Detect which cell encompasses the target text, then output its [x, y] center coordinate. 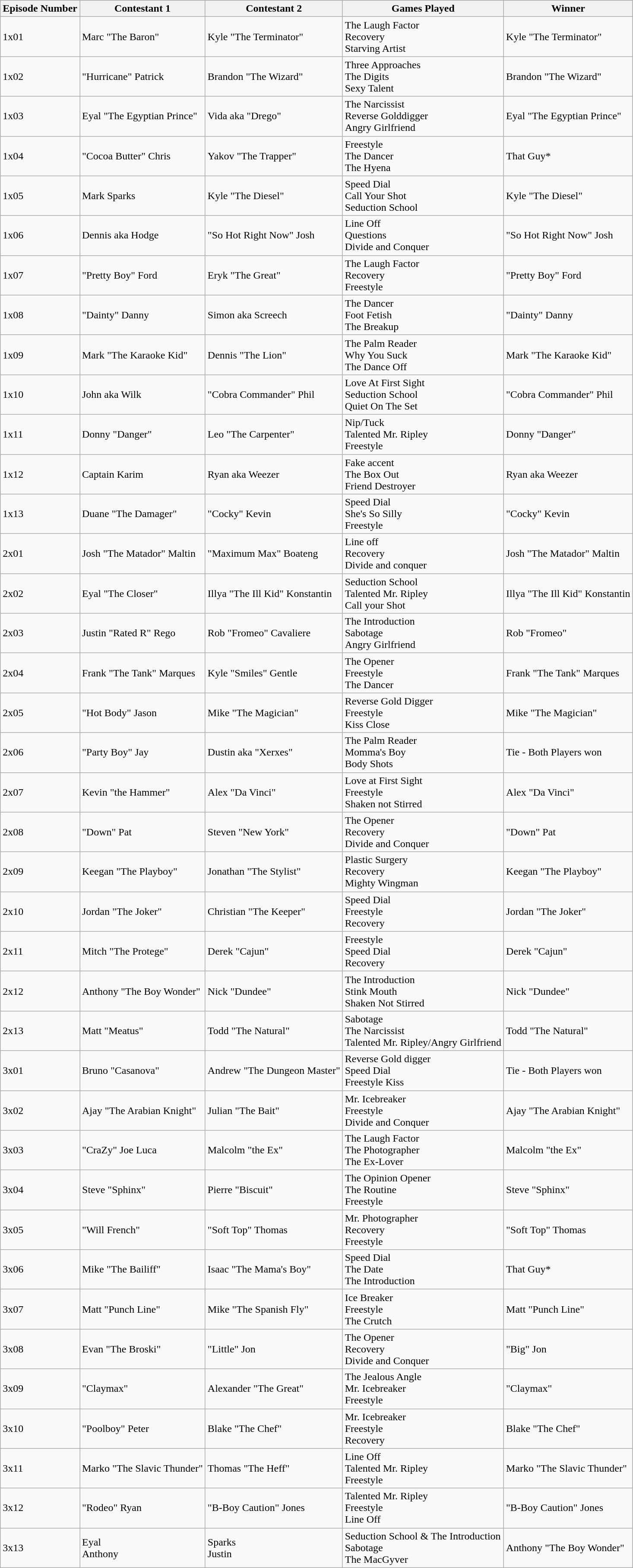
"Hurricane" Patrick [142, 76]
"Will French" [142, 1230]
Fake accentThe Box OutFriend Destroyer [423, 474]
Mr. Icebreaker Freestyle Recovery [423, 1428]
Mitch "The Protege" [142, 951]
Sabotage The Narcissist Talented Mr. Ripley/Angry Girlfriend [423, 1031]
1x06 [40, 235]
Seduction School Talented Mr. Ripley Call your Shot [423, 594]
"CraZy" Joe Luca [142, 1150]
Mike "The Bailiff" [142, 1270]
Julian "The Bait" [274, 1110]
2x01 [40, 554]
Duane "The Damager" [142, 514]
Mike "The Spanish Fly" [274, 1309]
Alexander "The Great" [274, 1389]
3x12 [40, 1508]
Captain Karim [142, 474]
The Introduction Stink Mouth Shaken Not Stirred [423, 991]
Steven "New York" [274, 832]
"Little" Jon [274, 1349]
Thomas "The Heff" [274, 1468]
1x01 [40, 37]
Evan "The Broski" [142, 1349]
The NarcissistReverse GolddiggerAngry Girlfriend [423, 116]
Marc "The Baron" [142, 37]
The Laugh FactorRecoveryFreestyle [423, 275]
3x06 [40, 1270]
Love at First Sight Freestyle Shaken not Stirred [423, 792]
Line OffQuestionsDivide and Conquer [423, 235]
2x04 [40, 673]
The Opinion Opener The Routine Freestyle [423, 1190]
2x09 [40, 872]
Eyal "The Closer" [142, 594]
Contestant 1 [142, 9]
Eryk "The Great" [274, 275]
Love At First SightSeduction SchoolQuiet On The Set [423, 394]
Mark Sparks [142, 196]
3x13 [40, 1548]
"Party Boy" Jay [142, 752]
Talented Mr. Ripley Freestyle Line Off [423, 1508]
Seduction School & The Introduction Sabotage The MacGyver [423, 1548]
Episode Number [40, 9]
Mr. Icebreaker Freestyle Divide and Conquer [423, 1110]
Line off Recovery Divide and conquer [423, 554]
Isaac "The Mama's Boy" [274, 1270]
John aka Wilk [142, 394]
1x05 [40, 196]
"Hot Body" Jason [142, 713]
1x12 [40, 474]
Three ApproachesThe DigitsSexy Talent [423, 76]
Andrew "The Dungeon Master" [274, 1070]
2x12 [40, 991]
Winner [568, 9]
2x03 [40, 633]
"Big" Jon [568, 1349]
Speed Dial Freestyle Recovery [423, 911]
1x07 [40, 275]
Vida aka "Drego" [274, 116]
Dustin aka "Xerxes" [274, 752]
Leo "The Carpenter" [274, 434]
1x10 [40, 394]
The Opener Freestyle The Dancer [423, 673]
1x08 [40, 315]
1x02 [40, 76]
Dennis "The Lion" [274, 355]
Line Off Talented Mr. Ripley Freestyle [423, 1468]
1x13 [40, 514]
Freestyle Speed Dial Recovery [423, 951]
Games Played [423, 9]
Speed Dial The Date The Introduction [423, 1270]
The DancerFoot FetishThe Breakup [423, 315]
Reverse Gold Digger Freestyle Kiss Close [423, 713]
Christian "The Keeper" [274, 911]
Jonathan "The Stylist" [274, 872]
2x02 [40, 594]
Pierre "Biscuit" [274, 1190]
2x06 [40, 752]
1x04 [40, 156]
Speed DialShe's So SillyFreestyle [423, 514]
Kyle "Smiles" Gentle [274, 673]
Plastic Surgery Recovery Mighty Wingman [423, 872]
Contestant 2 [274, 9]
Sparks Justin [274, 1548]
The Palm ReaderWhy You SuckThe Dance Off [423, 355]
Kevin "the Hammer" [142, 792]
"Poolboy" Peter [142, 1428]
Ice Breaker Freestyle The Crutch [423, 1309]
3x05 [40, 1230]
The Laugh FactorRecoveryStarving Artist [423, 37]
The Introduction Sabotage Angry Girlfriend [423, 633]
3x07 [40, 1309]
Bruno "Casanova" [142, 1070]
Rob "Fromeo" [568, 633]
Mr. Photographer Recovery Freestyle [423, 1230]
2x11 [40, 951]
3x08 [40, 1349]
2x07 [40, 792]
3x10 [40, 1428]
Reverse Gold digger Speed Dial Freestyle Kiss [423, 1070]
Dennis aka Hodge [142, 235]
The Jealous Angle Mr. Icebreaker Freestyle [423, 1389]
3x11 [40, 1468]
Yakov "The Trapper" [274, 156]
FreestyleThe DancerThe Hyena [423, 156]
Simon aka Screech [274, 315]
1x03 [40, 116]
Eyal Anthony [142, 1548]
Speed DialCall Your ShotSeduction School [423, 196]
2x05 [40, 713]
The Palm Reader Momma's Boy Body Shots [423, 752]
"Cocoa Butter" Chris [142, 156]
3x09 [40, 1389]
Matt "Meatus" [142, 1031]
"Rodeo" Ryan [142, 1508]
3x02 [40, 1110]
2x08 [40, 832]
Nip/TuckTalented Mr. RipleyFreestyle [423, 434]
2x10 [40, 911]
1x11 [40, 434]
Justin "Rated R" Rego [142, 633]
3x01 [40, 1070]
2x13 [40, 1031]
Rob "Fromeo" Cavaliere [274, 633]
The Laugh Factor The Photographer The Ex-Lover [423, 1150]
"Maximum Max" Boateng [274, 554]
3x04 [40, 1190]
3x03 [40, 1150]
1x09 [40, 355]
